From the cell containing the given text, extract its center point as (X, Y) coordinate. 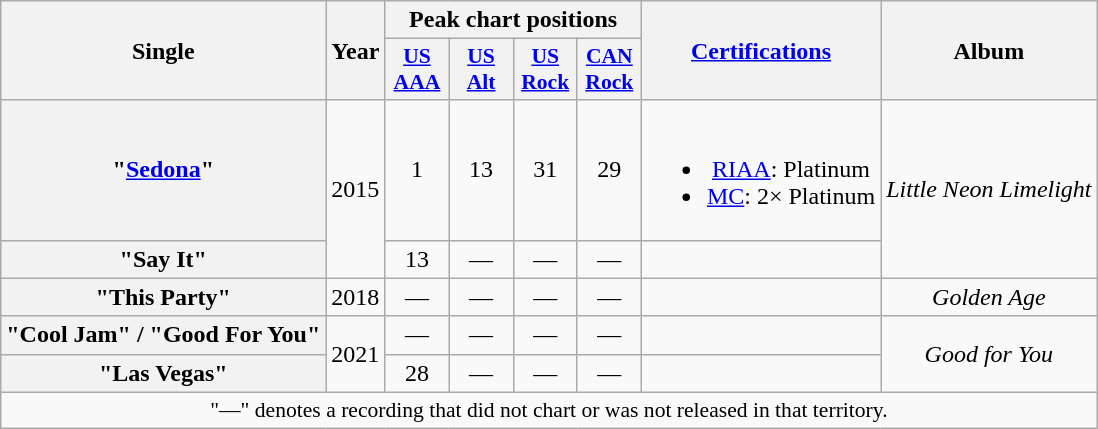
Album (989, 50)
29 (609, 170)
2018 (356, 297)
USAAA (417, 70)
"Las Vegas" (164, 373)
USAlt (481, 70)
1 (417, 170)
USRock (545, 70)
Single (164, 50)
2015 (356, 189)
"Cool Jam" / "Good For You" (164, 335)
RIAA: PlatinumMC: 2× Platinum (760, 170)
28 (417, 373)
Little Neon Limelight (989, 189)
CANRock (609, 70)
"Sedona" (164, 170)
"This Party" (164, 297)
31 (545, 170)
Golden Age (989, 297)
Good for You (989, 354)
Certifications (760, 50)
"—" denotes a recording that did not chart or was not released in that territory. (549, 410)
Peak chart positions (513, 20)
2021 (356, 354)
"Say It" (164, 259)
Year (356, 50)
